For the text-containing cell, return its midpoint in (x, y) coordinate format. 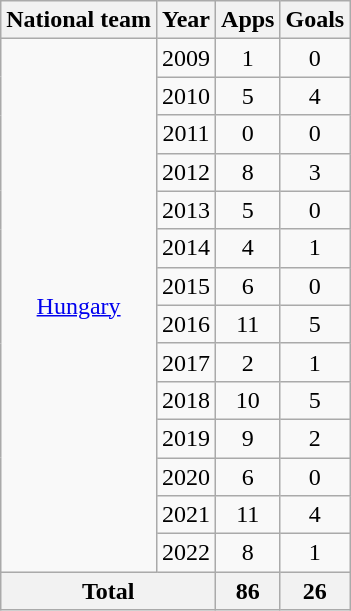
2018 (186, 400)
2022 (186, 553)
Goals (315, 20)
2021 (186, 515)
2016 (186, 324)
2017 (186, 362)
2012 (186, 172)
2019 (186, 438)
National team (79, 20)
2020 (186, 477)
Apps (248, 20)
2011 (186, 134)
10 (248, 400)
2014 (186, 248)
2009 (186, 58)
26 (315, 591)
86 (248, 591)
2010 (186, 96)
Total (108, 591)
2013 (186, 210)
Year (186, 20)
2015 (186, 286)
9 (248, 438)
Hungary (79, 306)
3 (315, 172)
